Scan for the cell matching the given text and deliver its [x, y] coordinate at center. 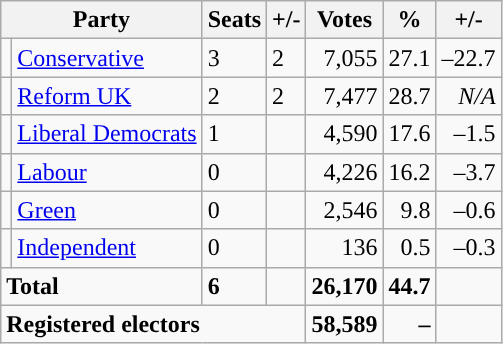
Party [102, 20]
4,226 [344, 172]
27.1 [410, 58]
% [410, 20]
17.6 [410, 134]
3 [234, 58]
7,477 [344, 96]
26,170 [344, 286]
28.7 [410, 96]
N/A [468, 96]
–1.5 [468, 134]
7,055 [344, 58]
– [410, 324]
Votes [344, 20]
Conservative [107, 58]
–22.7 [468, 58]
136 [344, 248]
1 [234, 134]
Independent [107, 248]
–0.6 [468, 210]
58,589 [344, 324]
Total [102, 286]
44.7 [410, 286]
Green [107, 210]
0.5 [410, 248]
9.8 [410, 210]
Labour [107, 172]
Reform UK [107, 96]
4,590 [344, 134]
Seats [234, 20]
–3.7 [468, 172]
Liberal Democrats [107, 134]
Registered electors [154, 324]
6 [234, 286]
2,546 [344, 210]
–0.3 [468, 248]
16.2 [410, 172]
